Return the (X, Y) coordinate for the center point of the cell that contains the specified text.  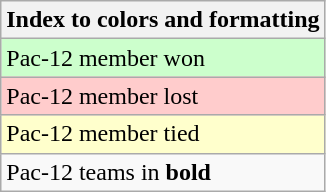
Pac-12 teams in bold (163, 172)
Pac-12 member won (163, 58)
Pac-12 member lost (163, 96)
Pac-12 member tied (163, 134)
Index to colors and formatting (163, 20)
